Scan for the cell matching the given text and deliver its (x, y) coordinate at center. 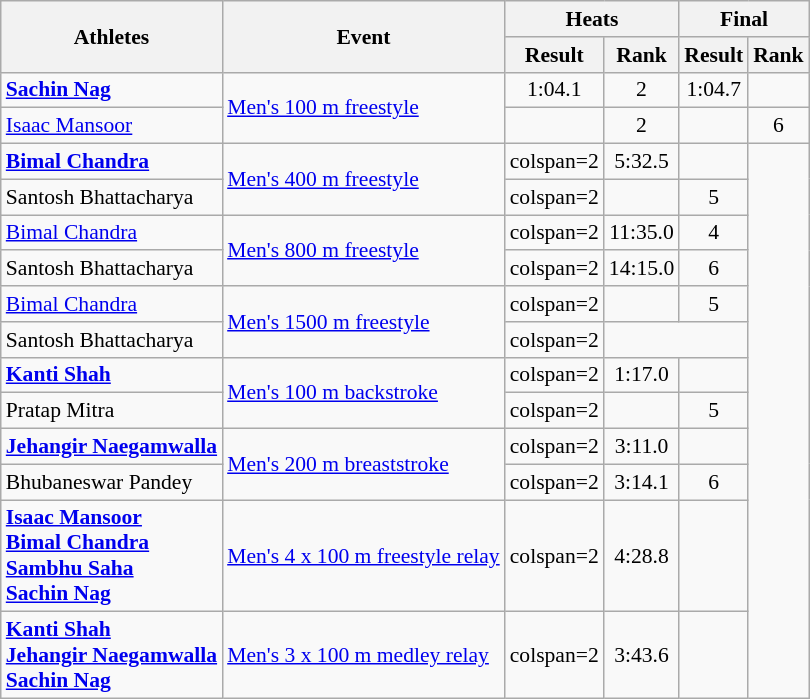
Men's 100 m freestyle (364, 108)
Final (744, 19)
5:32.5 (642, 162)
Heats (592, 19)
Event (364, 36)
11:35.0 (642, 233)
Men's 4 x 100 m freestyle relay (364, 556)
1:17.0 (642, 375)
Isaac MansoorBimal ChandraSambhu SahaSachin Nag (112, 556)
Men's 200 m breaststroke (364, 464)
Isaac Mansoor (112, 126)
1:04.1 (554, 90)
Men's 1500 m freestyle (364, 322)
4:28.8 (642, 556)
Bhubaneswar Pandey (112, 482)
Men's 400 m freestyle (364, 180)
Pratap Mitra (112, 411)
3:11.0 (642, 447)
3:14.1 (642, 482)
Jehangir Naegamwalla (112, 447)
4 (714, 233)
Men's 800 m freestyle (364, 250)
Kanti ShahJehangir NaegamwallaSachin Nag (112, 656)
Men's 3 x 100 m medley relay (364, 656)
Athletes (112, 36)
1:04.7 (714, 90)
3:43.6 (642, 656)
Sachin Nag (112, 90)
Kanti Shah (112, 375)
14:15.0 (642, 269)
Men's 100 m backstroke (364, 392)
